Identify which cell holds the provided text, then report its (X, Y) central coordinate. 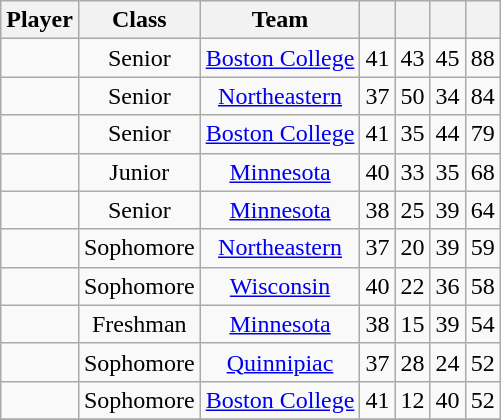
20 (412, 248)
Team (280, 20)
Wisconsin (280, 286)
25 (412, 210)
64 (482, 210)
79 (482, 134)
84 (482, 96)
54 (482, 324)
28 (412, 362)
58 (482, 286)
33 (412, 172)
50 (412, 96)
15 (412, 324)
22 (412, 286)
44 (448, 134)
Player (40, 20)
12 (412, 400)
Quinnipiac (280, 362)
Class (139, 20)
36 (448, 286)
45 (448, 58)
24 (448, 362)
68 (482, 172)
43 (412, 58)
59 (482, 248)
34 (448, 96)
88 (482, 58)
Freshman (139, 324)
Junior (139, 172)
